Search for the cell housing the specified text and yield its (X, Y) center coordinate. 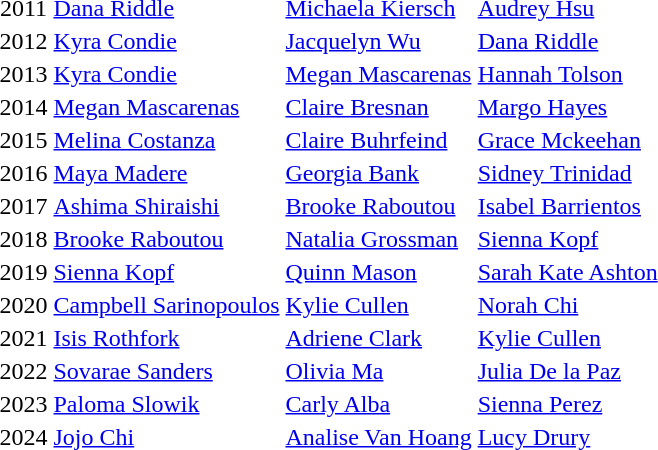
Isis Rothfork (166, 338)
Paloma Slowik (166, 404)
Georgia Bank (378, 173)
Claire Bresnan (378, 107)
Quinn Mason (378, 272)
Sovarae Sanders (166, 371)
Claire Buhrfeind (378, 140)
Melina Costanza (166, 140)
Jacquelyn Wu (378, 41)
Sienna Kopf (166, 272)
Kylie Cullen (378, 305)
Maya Madere (166, 173)
Olivia Ma (378, 371)
Ashima Shiraishi (166, 206)
Campbell Sarinopoulos (166, 305)
Adriene Clark (378, 338)
Carly Alba (378, 404)
Natalia Grossman (378, 239)
